Capture the cell that displays the provided text and extract its (X, Y) central coordinate. 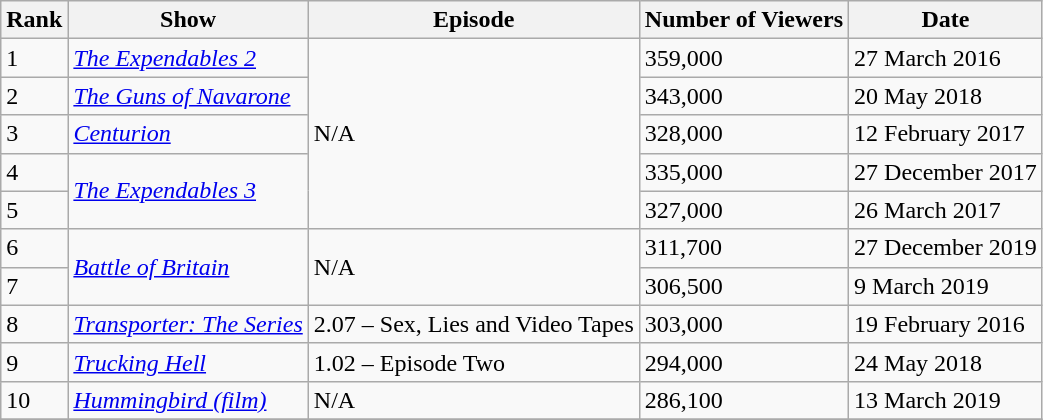
Show (188, 20)
8 (34, 324)
The Guns of Navarone (188, 96)
24 May 2018 (946, 362)
303,000 (744, 324)
Battle of Britain (188, 267)
10 (34, 400)
2 (34, 96)
1 (34, 58)
286,100 (744, 400)
The Expendables 3 (188, 191)
The Expendables 2 (188, 58)
Hummingbird (film) (188, 400)
Rank (34, 20)
4 (34, 172)
Centurion (188, 134)
12 February 2017 (946, 134)
1.02 – Episode Two (474, 362)
27 December 2017 (946, 172)
2.07 – Sex, Lies and Video Tapes (474, 324)
294,000 (744, 362)
19 February 2016 (946, 324)
327,000 (744, 210)
Transporter: The Series (188, 324)
20 May 2018 (946, 96)
359,000 (744, 58)
13 March 2019 (946, 400)
9 March 2019 (946, 286)
9 (34, 362)
Episode (474, 20)
6 (34, 248)
306,500 (744, 286)
5 (34, 210)
3 (34, 134)
311,700 (744, 248)
335,000 (744, 172)
27 March 2016 (946, 58)
26 March 2017 (946, 210)
Number of Viewers (744, 20)
Trucking Hell (188, 362)
27 December 2019 (946, 248)
328,000 (744, 134)
343,000 (744, 96)
Date (946, 20)
7 (34, 286)
